Return the [x, y] coordinate for the center point of the cell that contains the specified text.  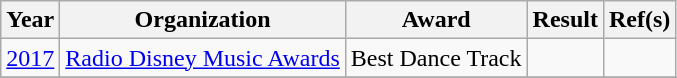
Organization [203, 20]
Ref(s) [639, 20]
Result [565, 20]
Radio Disney Music Awards [203, 58]
Best Dance Track [436, 58]
Award [436, 20]
2017 [30, 58]
Year [30, 20]
